Capture the cell that displays the provided text and extract its (X, Y) central coordinate. 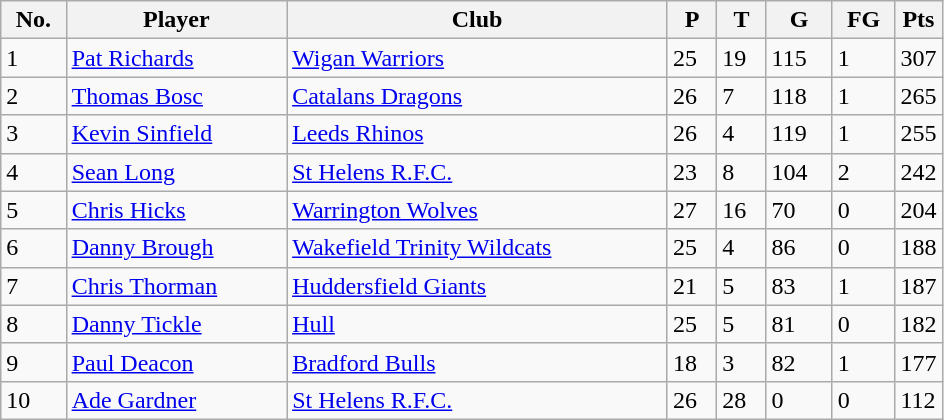
82 (799, 362)
104 (799, 172)
Paul Deacon (176, 362)
Pat Richards (176, 58)
21 (692, 286)
255 (918, 134)
T (742, 20)
9 (34, 362)
16 (742, 210)
G (799, 20)
6 (34, 248)
Sean Long (176, 172)
70 (799, 210)
27 (692, 210)
177 (918, 362)
204 (918, 210)
265 (918, 96)
115 (799, 58)
Player (176, 20)
Ade Gardner (176, 400)
No. (34, 20)
Warrington Wolves (478, 210)
Thomas Bosc (176, 96)
Wigan Warriors (478, 58)
86 (799, 248)
Hull (478, 324)
187 (918, 286)
Huddersfield Giants (478, 286)
307 (918, 58)
Danny Tickle (176, 324)
81 (799, 324)
Danny Brough (176, 248)
Chris Hicks (176, 210)
23 (692, 172)
10 (34, 400)
182 (918, 324)
P (692, 20)
119 (799, 134)
Club (478, 20)
Leeds Rhinos (478, 134)
18 (692, 362)
Kevin Sinfield (176, 134)
FG (864, 20)
Chris Thorman (176, 286)
Bradford Bulls (478, 362)
188 (918, 248)
118 (799, 96)
112 (918, 400)
242 (918, 172)
Catalans Dragons (478, 96)
Wakefield Trinity Wildcats (478, 248)
83 (799, 286)
Pts (918, 20)
28 (742, 400)
19 (742, 58)
